Output the (x, y) coordinate of the center of the cell containing the given text.  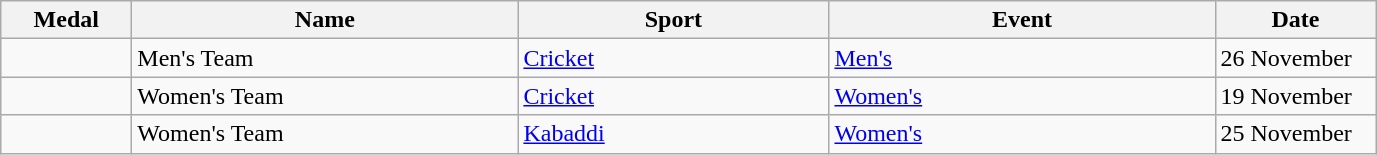
26 November (1296, 58)
Date (1296, 20)
25 November (1296, 134)
Event (1022, 20)
Kabaddi (674, 134)
Medal (66, 20)
Name (325, 20)
19 November (1296, 96)
Sport (674, 20)
Men's (1022, 58)
Men's Team (325, 58)
